Capture the cell that displays the provided text and extract its (x, y) central coordinate. 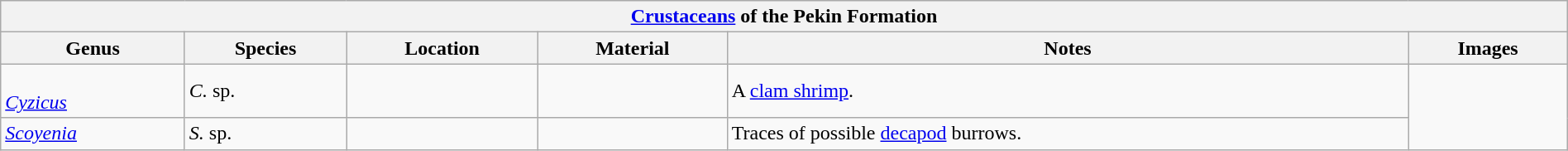
Location (442, 48)
Images (1488, 48)
C. sp. (265, 91)
Material (633, 48)
Cyzicus (93, 91)
Traces of possible decapod burrows. (1068, 134)
S. sp. (265, 134)
Species (265, 48)
A clam shrimp. (1068, 91)
Genus (93, 48)
Scoyenia (93, 134)
Crustaceans of the Pekin Formation (784, 17)
Notes (1068, 48)
